Pinpoint the cell where the given text exists, returning its (x, y) midpoint coordinate. 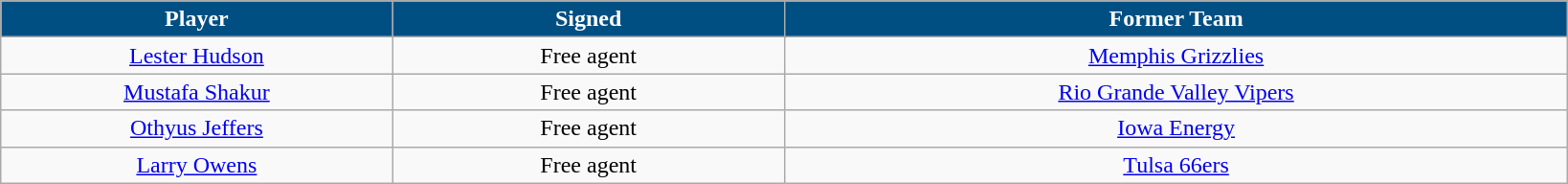
Larry Owens (197, 165)
Memphis Grizzlies (1176, 56)
Player (197, 19)
Othyus Jeffers (197, 128)
Signed (588, 19)
Iowa Energy (1176, 128)
Lester Hudson (197, 56)
Rio Grande Valley Vipers (1176, 92)
Former Team (1176, 19)
Tulsa 66ers (1176, 165)
Mustafa Shakur (197, 92)
